Pinpoint the cell where the given text exists, returning its (X, Y) midpoint coordinate. 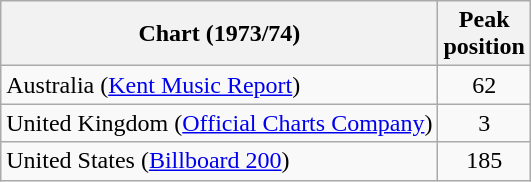
Chart (1973/74) (220, 34)
Peak position (484, 34)
62 (484, 85)
185 (484, 161)
United Kingdom (Official Charts Company) (220, 123)
United States (Billboard 200) (220, 161)
Australia (Kent Music Report) (220, 85)
3 (484, 123)
